Extract the [X, Y] coordinate from the center of the cell holding the provided text.  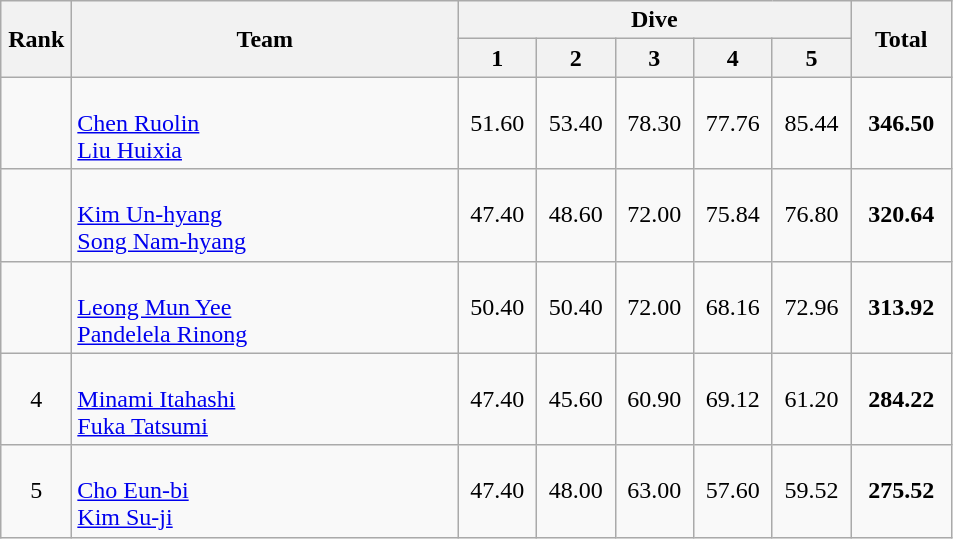
76.80 [812, 215]
45.60 [576, 399]
75.84 [734, 215]
68.16 [734, 307]
3 [654, 58]
60.90 [654, 399]
61.20 [812, 399]
Team [265, 39]
284.22 [902, 399]
Leong Mun YeePandelela Rinong [265, 307]
Minami ItahashiFuka Tatsumi [265, 399]
48.60 [576, 215]
Dive [654, 20]
85.44 [812, 123]
51.60 [498, 123]
346.50 [902, 123]
77.76 [734, 123]
69.12 [734, 399]
2 [576, 58]
Kim Un-hyangSong Nam-hyang [265, 215]
48.00 [576, 491]
1 [498, 58]
Cho Eun-biKim Su-ji [265, 491]
78.30 [654, 123]
275.52 [902, 491]
72.96 [812, 307]
Total [902, 39]
313.92 [902, 307]
57.60 [734, 491]
63.00 [654, 491]
53.40 [576, 123]
320.64 [902, 215]
Chen RuolinLiu Huixia [265, 123]
59.52 [812, 491]
Rank [36, 39]
